Detect which cell encompasses the target text, then output its (x, y) center coordinate. 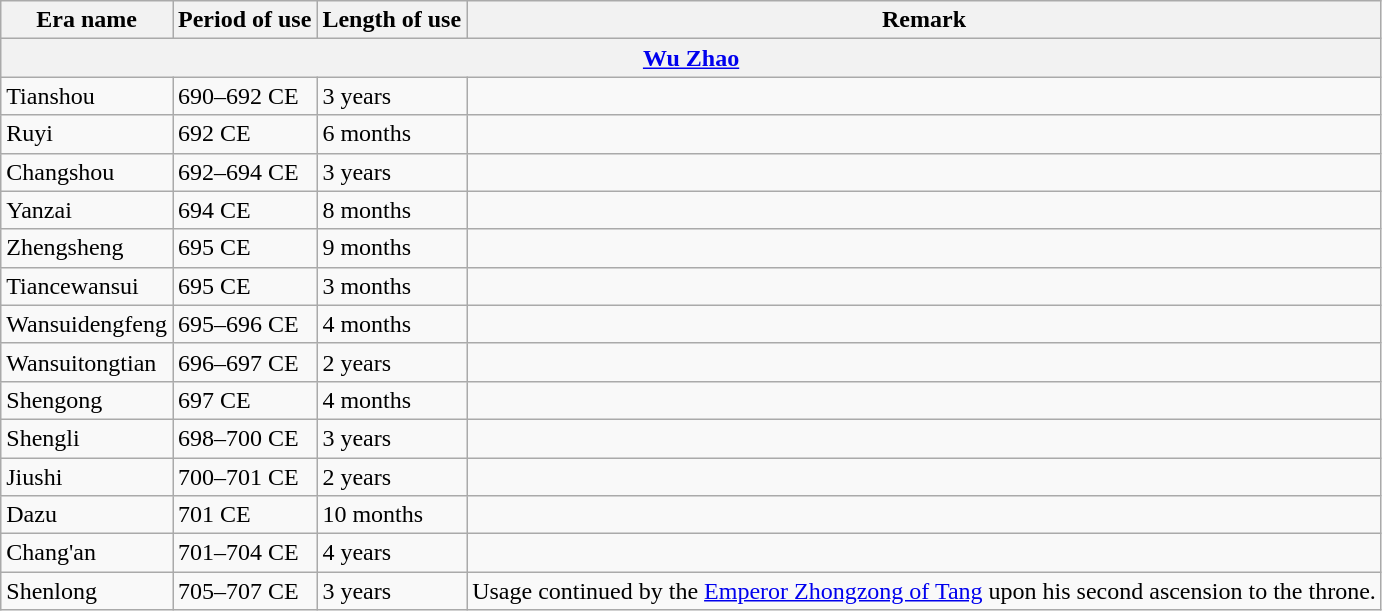
Dazu (87, 515)
Tianshou (87, 96)
Chang'an (87, 553)
Period of use (244, 20)
8 months (392, 210)
694 CE (244, 210)
4 years (392, 553)
Ruyi (87, 134)
697 CE (244, 400)
Shengli (87, 438)
692–694 CE (244, 172)
705–707 CE (244, 591)
690–692 CE (244, 96)
701 CE (244, 515)
9 months (392, 248)
698–700 CE (244, 438)
Usage continued by the Emperor Zhongzong of Tang upon his second ascension to the throne. (924, 591)
700–701 CE (244, 477)
10 months (392, 515)
3 months (392, 286)
6 months (392, 134)
Wansuitongtian (87, 362)
Remark (924, 20)
696–697 CE (244, 362)
Wu Zhao (692, 58)
Jiushi (87, 477)
Tiancewansui (87, 286)
Shengong (87, 400)
Zhengsheng (87, 248)
Wansuidengfeng (87, 324)
Changshou (87, 172)
Length of use (392, 20)
695–696 CE (244, 324)
Yanzai (87, 210)
Shenlong (87, 591)
Era name (87, 20)
701–704 CE (244, 553)
692 CE (244, 134)
